Pinpoint the cell where the given text exists, returning its (X, Y) midpoint coordinate. 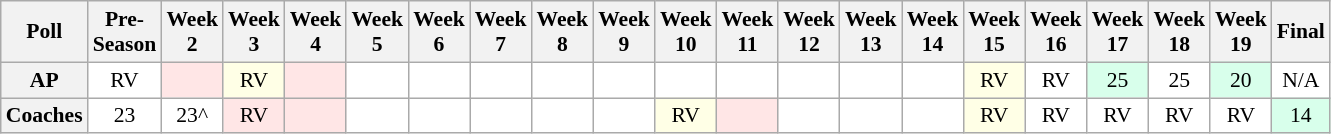
Week9 (624, 32)
Week2 (192, 32)
Pre-Season (125, 32)
14 (1301, 116)
Week14 (933, 32)
Week3 (254, 32)
Week11 (748, 32)
Week7 (501, 32)
AP (44, 80)
Week4 (316, 32)
Week19 (1241, 32)
23^ (192, 116)
Week5 (377, 32)
20 (1241, 80)
Week6 (439, 32)
Week15 (994, 32)
23 (125, 116)
Poll (44, 32)
Week12 (809, 32)
N/A (1301, 80)
Week18 (1179, 32)
Week8 (562, 32)
Final (1301, 32)
Week17 (1118, 32)
Week13 (871, 32)
Coaches (44, 116)
Week16 (1056, 32)
Week10 (686, 32)
